Scan for the cell matching the given text and deliver its (x, y) coordinate at center. 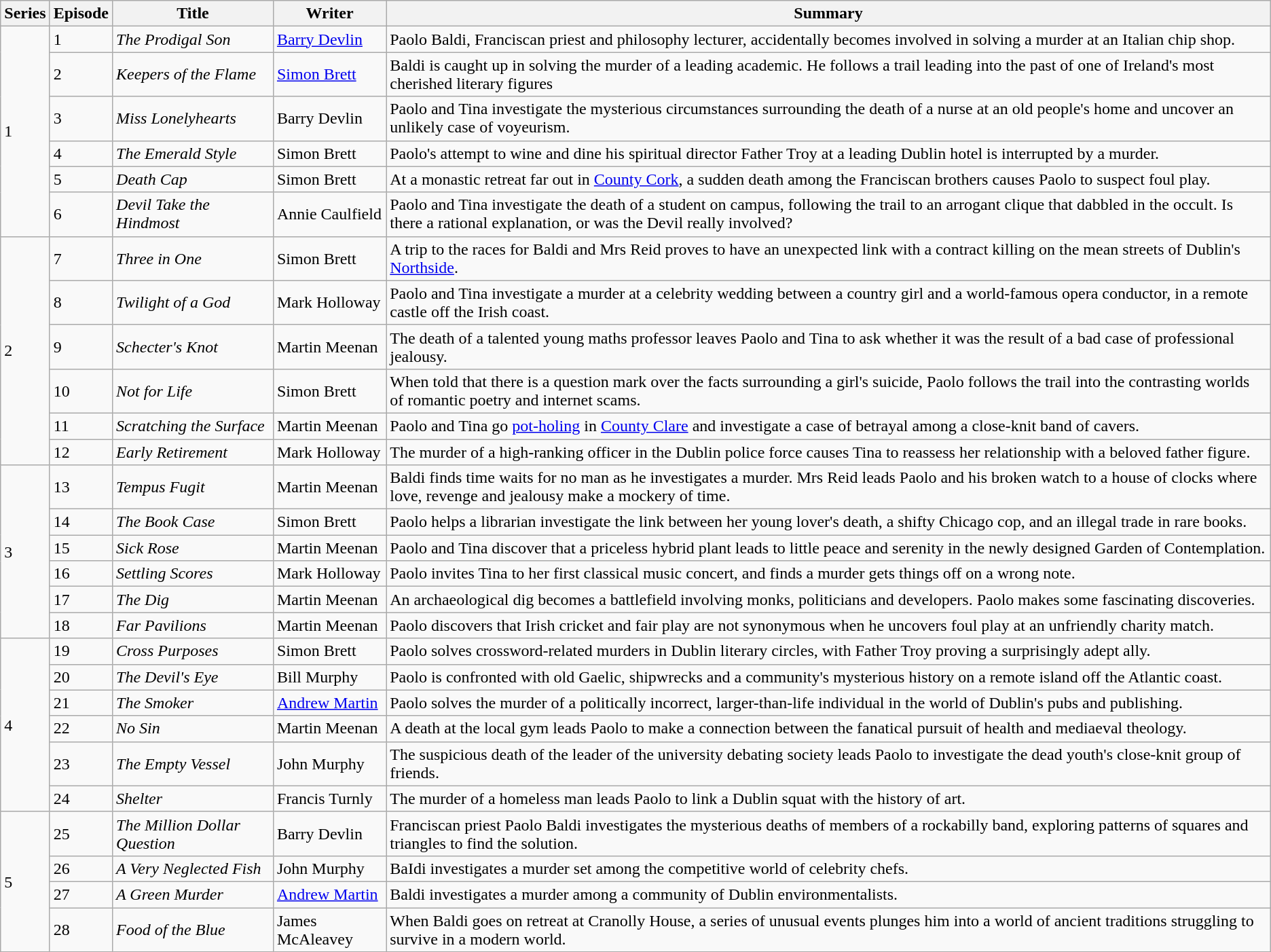
A Green Murder (193, 894)
28 (81, 929)
Paolo Baldi, Franciscan priest and philosophy lecturer, accidentally becomes involved in solving a murder at an Italian chip shop. (828, 39)
The Million Dollar Question (193, 834)
Keepers of the Flame (193, 75)
22 (81, 729)
Writer (329, 14)
8 (81, 303)
Francis Turnly (329, 799)
Paolo invites Tina to her first classical music concert, and finds a murder gets things off on a wrong note. (828, 574)
15 (81, 548)
Scratching the Surface (193, 426)
A death at the local gym leads Paolo to make a connection between the fanatical pursuit of health and mediaeval theology. (828, 729)
Schecter's Knot (193, 346)
7 (81, 258)
The Emerald Style (193, 153)
Sick Rose (193, 548)
Paolo's attempt to wine and dine his spiritual director Father Troy at a leading Dublin hotel is interrupted by a murder. (828, 153)
Paolo is confronted with old Gaelic, shipwrecks and a community's mysterious history on a remote island off the Atlantic coast. (828, 677)
Paolo and Tina go pot-holing in County Clare and investigate a case of betrayal among a close-knit band of cavers. (828, 426)
10 (81, 391)
Paolo solves the murder of a politically incorrect, larger-than-life individual in the world of Dublin's pubs and publishing. (828, 703)
The suspicious death of the leader of the university debating society leads Paolo to investigate the dead youth's close-knit group of friends. (828, 763)
Miss Lonelyhearts (193, 118)
11 (81, 426)
The Dig (193, 600)
Annie Caulfield (329, 215)
6 (81, 215)
Episode (81, 14)
BaIdi investigates a murder set among the competitive world of celebrity chefs. (828, 868)
Summary (828, 14)
Bill Murphy (329, 677)
The Devil's Eye (193, 677)
The death of a talented young maths professor leaves Paolo and Tina to ask whether it was the result of a bad case of professional jealousy. (828, 346)
Settling Scores (193, 574)
Far Pavilions (193, 625)
20 (81, 677)
A trip to the races for Baldi and Mrs Reid proves to have an unexpected link with a contract killing on the mean streets of Dublin's Northside. (828, 258)
Paolo helps a librarian investigate the link between her young lover's death, a shifty Chicago cop, and an illegal trade in rare books. (828, 522)
Cross Purposes (193, 651)
Twilight of a God (193, 303)
17 (81, 600)
Food of the Blue (193, 929)
27 (81, 894)
14 (81, 522)
The Smoker (193, 703)
A Very Neglected Fish (193, 868)
Early Retirement (193, 452)
24 (81, 799)
Not for Life (193, 391)
Death Cap (193, 179)
The murder of a high-ranking officer in the Dublin police force causes Tina to reassess her relationship with a beloved father figure. (828, 452)
The Prodigal Son (193, 39)
An archaeological dig becomes a battlefield involving monks, politicians and developers. Paolo makes some fascinating discoveries. (828, 600)
25 (81, 834)
Paolo discovers that Irish cricket and fair play are not synonymous when he uncovers foul play at an unfriendly charity match. (828, 625)
Shelter (193, 799)
19 (81, 651)
Baldi investigates a murder among a community of Dublin environmentalists. (828, 894)
23 (81, 763)
9 (81, 346)
Devil Take the Hindmost (193, 215)
Three in One (193, 258)
James McAleavey (329, 929)
16 (81, 574)
12 (81, 452)
Paolo solves crossword-related murders in Dublin literary circles, with Father Troy proving a surprisingly adept ally. (828, 651)
26 (81, 868)
The Book Case (193, 522)
Tempus Fugit (193, 488)
At a monastic retreat far out in County Cork, a sudden death among the Franciscan brothers causes Paolo to suspect foul play. (828, 179)
21 (81, 703)
18 (81, 625)
Series (25, 14)
Title (193, 14)
The Empty Vessel (193, 763)
13 (81, 488)
Paolo and Tina discover that a priceless hybrid plant leads to little peace and serenity in the newly designed Garden of Contemplation. (828, 548)
The murder of a homeless man leads Paolo to link a Dublin squat with the history of art. (828, 799)
No Sin (193, 729)
